Extract the [x, y] coordinate from the center of the cell holding the provided text.  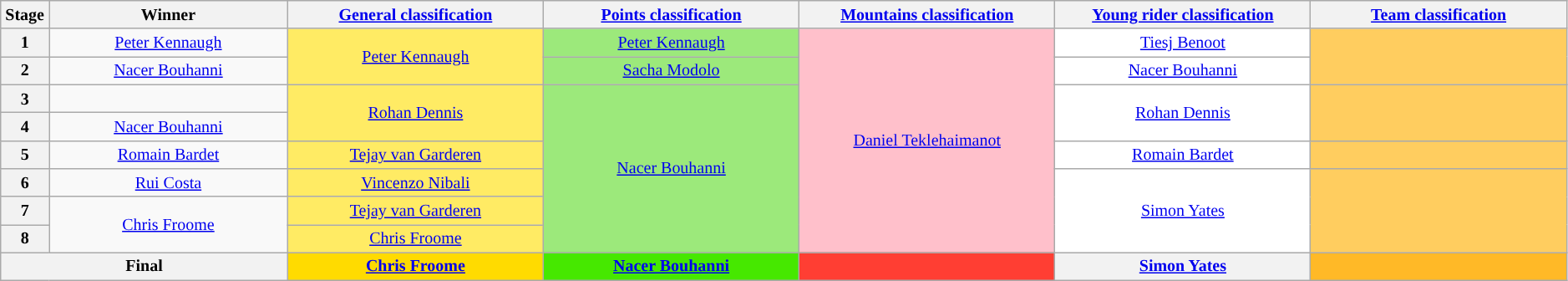
Winner [169, 15]
8 [25, 239]
2 [25, 70]
5 [25, 154]
Mountains classification [927, 15]
Young rider classification [1183, 15]
Final [145, 266]
Tiesj Benoot [1183, 43]
Vincenzo Nibali [415, 182]
4 [25, 127]
Team classification [1439, 15]
Stage [25, 15]
General classification [415, 15]
7 [25, 211]
Sacha Modolo [671, 70]
Points classification [671, 15]
3 [25, 99]
Daniel Teklehaimanot [927, 141]
Rui Costa [169, 182]
1 [25, 43]
6 [25, 182]
